Identify which cell holds the provided text, then report its (x, y) central coordinate. 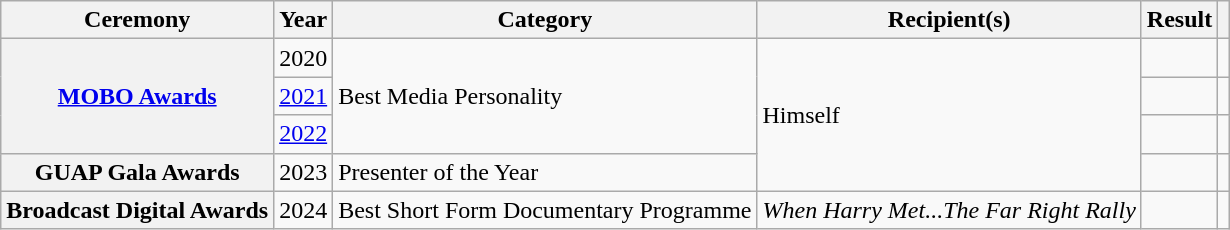
GUAP Gala Awards (138, 172)
Result (1179, 20)
Best Media Personality (545, 96)
Best Short Form Documentary Programme (545, 210)
Broadcast Digital Awards (138, 210)
2022 (304, 134)
Year (304, 20)
2024 (304, 210)
Himself (949, 115)
MOBO Awards (138, 96)
Ceremony (138, 20)
Category (545, 20)
2020 (304, 58)
Presenter of the Year (545, 172)
2023 (304, 172)
2021 (304, 96)
When Harry Met...The Far Right Rally (949, 210)
Recipient(s) (949, 20)
